Return the (X, Y) coordinate for the center point of the cell that contains the specified text.  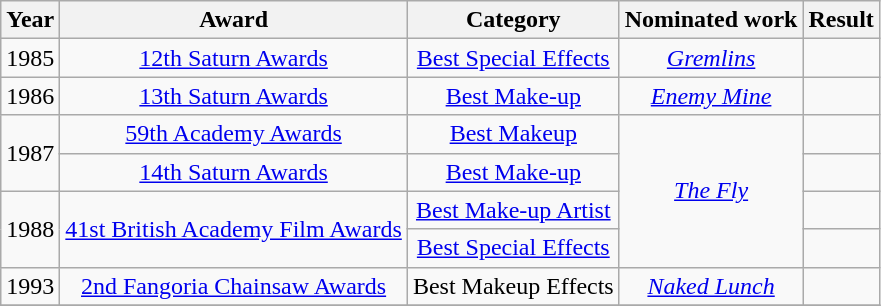
14th Saturn Awards (234, 172)
Award (234, 20)
2nd Fangoria Chainsaw Awards (234, 286)
1985 (30, 58)
Naked Lunch (711, 286)
1988 (30, 229)
Year (30, 20)
1993 (30, 286)
41st British Academy Film Awards (234, 229)
Nominated work (711, 20)
Enemy Mine (711, 96)
Category (513, 20)
The Fly (711, 191)
1987 (30, 153)
13th Saturn Awards (234, 96)
Best Make-up Artist (513, 210)
Best Makeup (513, 134)
Best Makeup Effects (513, 286)
12th Saturn Awards (234, 58)
59th Academy Awards (234, 134)
Result (841, 20)
Gremlins (711, 58)
1986 (30, 96)
